Provide the (X, Y) coordinate of the cell's center where the given text is located.  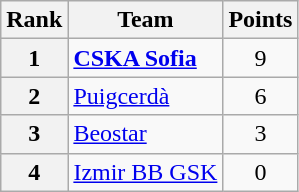
2 (34, 96)
1 (34, 58)
Puigcerdà (146, 96)
Points (260, 20)
9 (260, 58)
0 (260, 172)
4 (34, 172)
CSKA Sofia (146, 58)
6 (260, 96)
Team (146, 20)
Izmir BB GSK (146, 172)
Rank (34, 20)
Beostar (146, 134)
